Pinpoint the cell where the given text exists, returning its (x, y) midpoint coordinate. 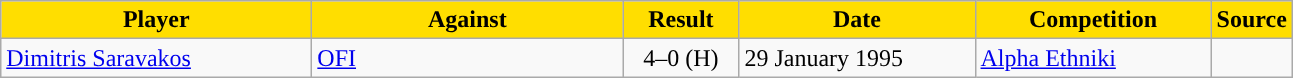
Alpha Ethniki (1093, 58)
4–0 (H) (681, 58)
Player (156, 20)
Competition (1093, 20)
OFI (468, 58)
Source (1252, 20)
Against (468, 20)
Dimitris Saravakos (156, 58)
29 January 1995 (857, 58)
Date (857, 20)
Result (681, 20)
